Scan for the cell matching the given text and deliver its (x, y) coordinate at center. 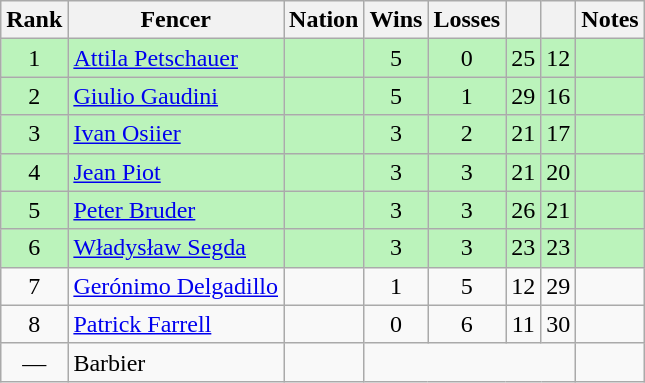
Jean Piot (176, 172)
26 (524, 210)
17 (558, 134)
8 (34, 324)
7 (34, 286)
Giulio Gaudini (176, 96)
Ivan Osiier (176, 134)
Barbier (176, 362)
20 (558, 172)
Notes (610, 20)
16 (558, 96)
Losses (467, 20)
Nation (324, 20)
Rank (34, 20)
Wins (396, 20)
Patrick Farrell (176, 324)
25 (524, 58)
— (34, 362)
11 (524, 324)
Gerónimo Delgadillo (176, 286)
4 (34, 172)
Attila Petschauer (176, 58)
Fencer (176, 20)
30 (558, 324)
Władysław Segda (176, 248)
Peter Bruder (176, 210)
